Pinpoint the cell where the given text exists, returning its (x, y) midpoint coordinate. 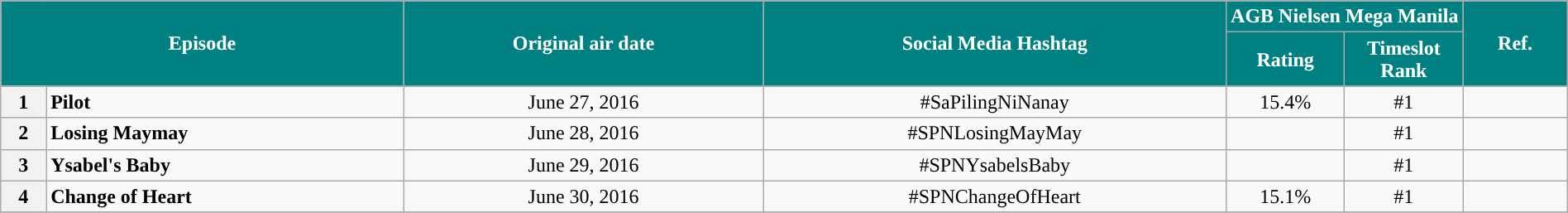
June 27, 2016 (584, 102)
15.1% (1285, 196)
4 (23, 196)
June 28, 2016 (584, 133)
2 (23, 133)
Original air date (584, 43)
Social Media Hashtag (995, 43)
Pilot (225, 102)
June 30, 2016 (584, 196)
Episode (202, 43)
15.4% (1285, 102)
#SPNYsabelsBaby (995, 165)
June 29, 2016 (584, 165)
Ysabel's Baby (225, 165)
Losing Maymay (225, 133)
Timeslot Rank (1404, 60)
Ref. (1515, 43)
3 (23, 165)
#SPNChangeOfHeart (995, 196)
#SaPilingNiNanay (995, 102)
#SPNLosingMayMay (995, 133)
Rating (1285, 60)
Change of Heart (225, 196)
1 (23, 102)
AGB Nielsen Mega Manila (1345, 17)
